Output the (x, y) coordinate of the center of the cell containing the given text.  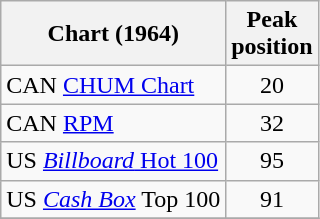
95 (272, 161)
20 (272, 85)
CAN RPM (114, 123)
Chart (1964) (114, 34)
US Billboard Hot 100 (114, 161)
US Cash Box Top 100 (114, 199)
32 (272, 123)
CAN CHUM Chart (114, 85)
Peakposition (272, 34)
91 (272, 199)
